Output the [X, Y] coordinate of the center of the cell containing the given text.  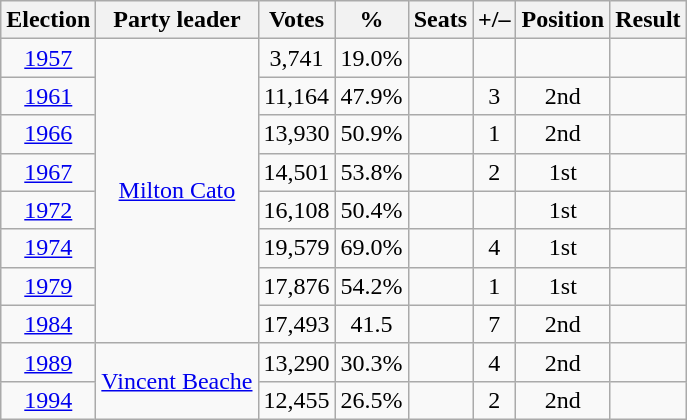
14,501 [296, 172]
Votes [296, 20]
16,108 [296, 210]
1979 [48, 286]
1994 [48, 400]
7 [494, 324]
50.9% [372, 134]
17,876 [296, 286]
+/– [494, 20]
% [372, 20]
1961 [48, 96]
26.5% [372, 400]
19.0% [372, 58]
47.9% [372, 96]
41.5 [372, 324]
1974 [48, 248]
Election [48, 20]
Seats [440, 20]
19,579 [296, 248]
11,164 [296, 96]
1966 [48, 134]
Position [563, 20]
1957 [48, 58]
53.8% [372, 172]
1972 [48, 210]
3,741 [296, 58]
Result [648, 20]
54.2% [372, 286]
Party leader [177, 20]
12,455 [296, 400]
1967 [48, 172]
69.0% [372, 248]
13,290 [296, 362]
1984 [48, 324]
1989 [48, 362]
Vincent Beache [177, 381]
Milton Cato [177, 191]
17,493 [296, 324]
50.4% [372, 210]
3 [494, 96]
13,930 [296, 134]
30.3% [372, 362]
